Identify which cell holds the provided text, then report its (X, Y) central coordinate. 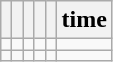
time (84, 20)
